Find where the given text appears and provide that cell's center as (x, y) coordinate. 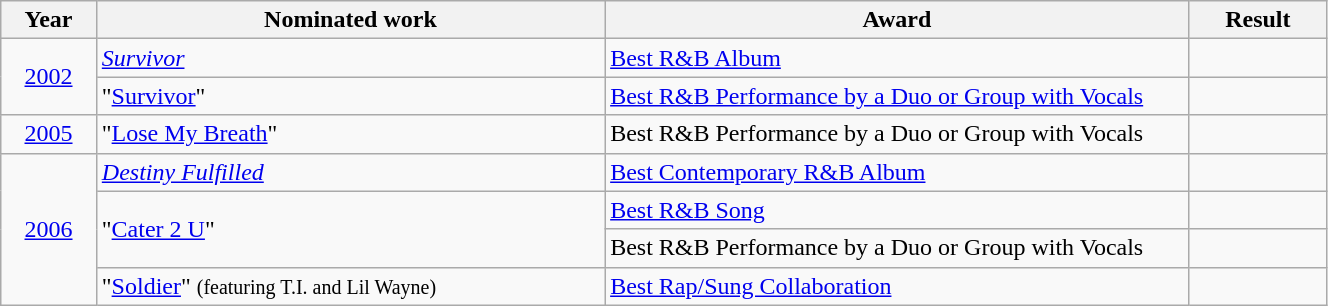
Best Contemporary R&B Album (898, 172)
Nominated work (350, 20)
2002 (49, 77)
2005 (49, 134)
Result (1258, 20)
"Soldier" (featuring T.I. and Lil Wayne) (350, 286)
Year (49, 20)
2006 (49, 229)
Best R&B Album (898, 58)
Best R&B Song (898, 210)
Best Rap/Sung Collaboration (898, 286)
"Survivor" (350, 96)
Award (898, 20)
"Cater 2 U" (350, 229)
Survivor (350, 58)
Destiny Fulfilled (350, 172)
"Lose My Breath" (350, 134)
